Pinpoint the cell where the given text exists, returning its (X, Y) midpoint coordinate. 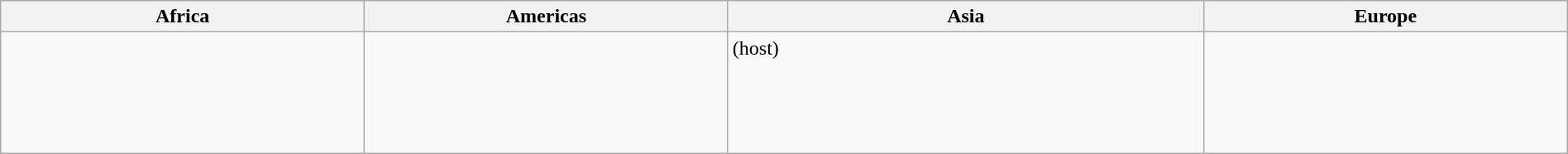
Americas (547, 17)
(host) (966, 93)
Asia (966, 17)
Africa (183, 17)
Europe (1385, 17)
